From the cell containing the given text, extract its center point as [x, y] coordinate. 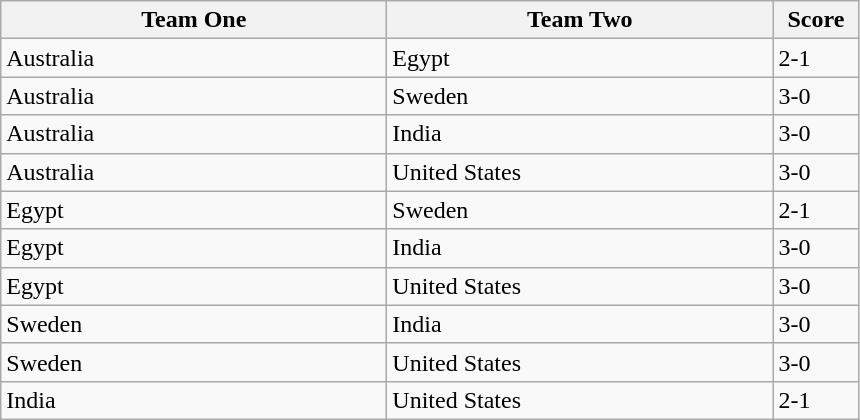
Score [816, 20]
Team One [194, 20]
Team Two [580, 20]
